Extract the [x, y] coordinate from the center of the cell holding the provided text.  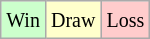
Loss [126, 20]
Draw [72, 20]
Win [24, 20]
